Pinpoint the cell where the given text exists, returning its [x, y] midpoint coordinate. 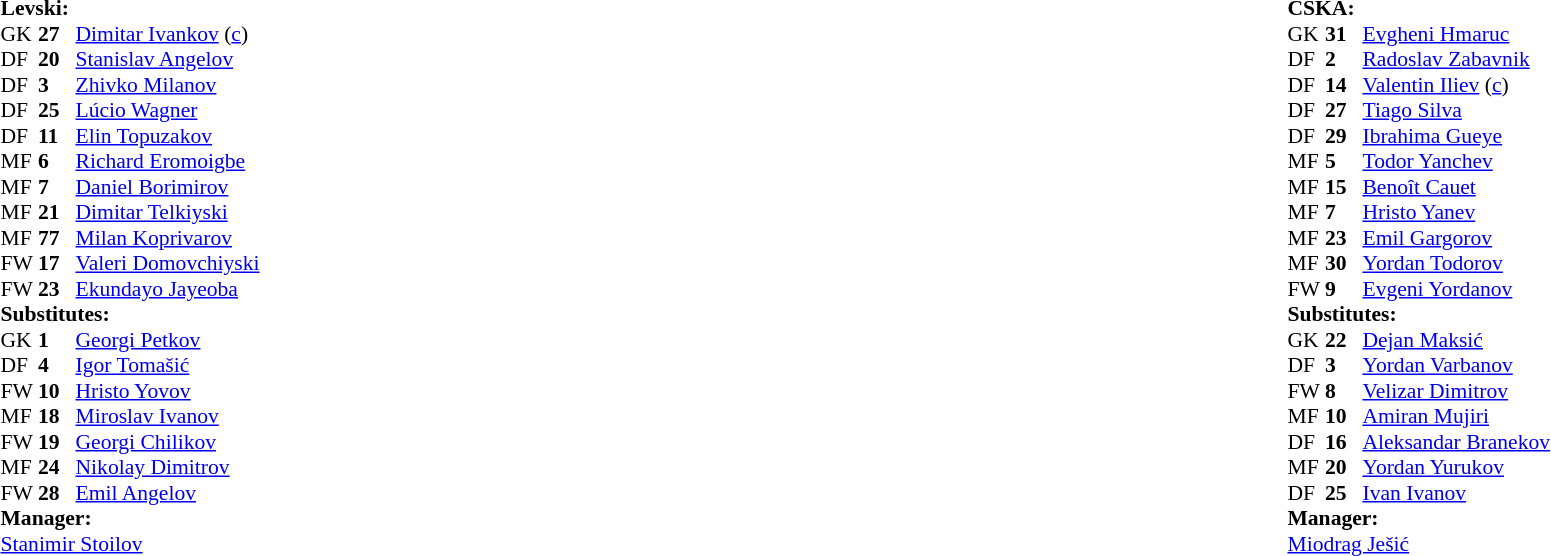
Zhivko Milanov [168, 85]
Emil Angelov [168, 493]
14 [1344, 85]
Amiran Mujiri [1456, 417]
29 [1344, 136]
Georgi Petkov [168, 340]
Igor Tomašić [168, 365]
Benoît Cauet [1456, 187]
Stanislav Angelov [168, 59]
Velizar Dimitrov [1456, 391]
9 [1344, 289]
Lúcio Wagner [168, 111]
Emil Gargorov [1456, 238]
Elin Topuzakov [168, 136]
77 [57, 238]
Ibrahima Gueye [1456, 136]
Dejan Maksić [1456, 340]
Nikolay Dimitrov [168, 467]
Valentin Iliev (c) [1456, 85]
Hristo Yovov [168, 391]
Aleksandar Branekov [1456, 442]
Radoslav Zabavnik [1456, 59]
Miroslav Ivanov [168, 417]
28 [57, 493]
Dimitar Telkiyski [168, 213]
Valeri Domovchiyski [168, 263]
Ekundayo Jayeoba [168, 289]
31 [1344, 34]
6 [57, 161]
Georgi Chilikov [168, 442]
Yordan Todorov [1456, 263]
8 [1344, 391]
16 [1344, 442]
Evgeni Yordanov [1456, 289]
21 [57, 213]
11 [57, 136]
Ivan Ivanov [1456, 493]
15 [1344, 187]
22 [1344, 340]
19 [57, 442]
30 [1344, 263]
5 [1344, 161]
Tiago Silva [1456, 111]
Hristo Yanev [1456, 213]
Evgheni Hmaruc [1456, 34]
Richard Eromoigbe [168, 161]
17 [57, 263]
1 [57, 340]
Dimitar Ivankov (c) [168, 34]
Milan Koprivarov [168, 238]
Daniel Borimirov [168, 187]
2 [1344, 59]
Todor Yanchev [1456, 161]
Yordan Yurukov [1456, 467]
4 [57, 365]
18 [57, 417]
24 [57, 467]
Yordan Varbanov [1456, 365]
